Capture the cell that displays the provided text and extract its (x, y) central coordinate. 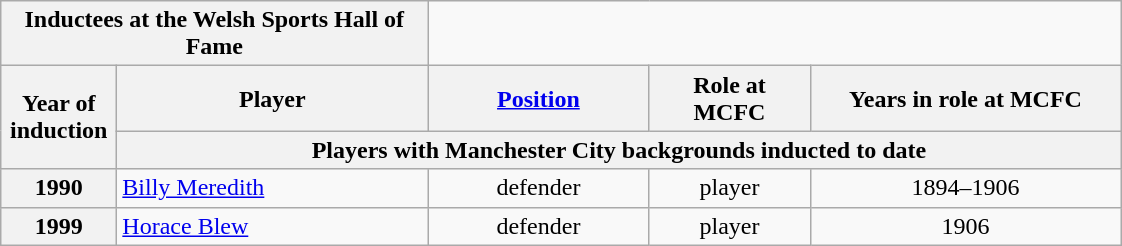
Year of induction (59, 118)
Years in role at MCFC (966, 98)
1990 (59, 188)
Inductees at the Welsh Sports Hall of Fame (214, 34)
Horace Blew (272, 226)
1894–1906 (966, 188)
1999 (59, 226)
Players with Manchester City backgrounds inducted to date (619, 150)
1906 (966, 226)
Player (272, 98)
Position (538, 98)
Billy Meredith (272, 188)
Role at MCFC (730, 98)
